Extract the (x, y) coordinate from the center of the cell holding the provided text.  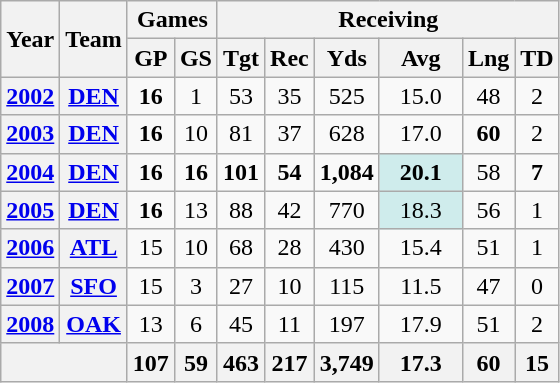
463 (240, 362)
56 (488, 210)
35 (290, 96)
42 (290, 210)
430 (346, 248)
Tgt (240, 58)
SFO (94, 286)
27 (240, 286)
45 (240, 324)
54 (290, 172)
OAK (94, 324)
Avg (420, 58)
3 (196, 286)
28 (290, 248)
20.1 (420, 172)
Yds (346, 58)
53 (240, 96)
58 (488, 172)
3,749 (346, 362)
GS (196, 58)
6 (196, 324)
81 (240, 134)
2004 (30, 172)
Lng (488, 58)
2006 (30, 248)
TD (537, 58)
88 (240, 210)
59 (196, 362)
217 (290, 362)
15.0 (420, 96)
197 (346, 324)
Games (172, 20)
Rec (290, 58)
GP (150, 58)
1,084 (346, 172)
2005 (30, 210)
2002 (30, 96)
47 (488, 286)
2007 (30, 286)
37 (290, 134)
ATL (94, 248)
0 (537, 286)
628 (346, 134)
770 (346, 210)
Receiving (388, 20)
17.9 (420, 324)
2003 (30, 134)
68 (240, 248)
15.4 (420, 248)
7 (537, 172)
525 (346, 96)
2008 (30, 324)
Team (94, 39)
48 (488, 96)
11.5 (420, 286)
107 (150, 362)
101 (240, 172)
17.3 (420, 362)
Year (30, 39)
11 (290, 324)
18.3 (420, 210)
115 (346, 286)
17.0 (420, 134)
